From the cell containing the given text, extract its center point as (x, y) coordinate. 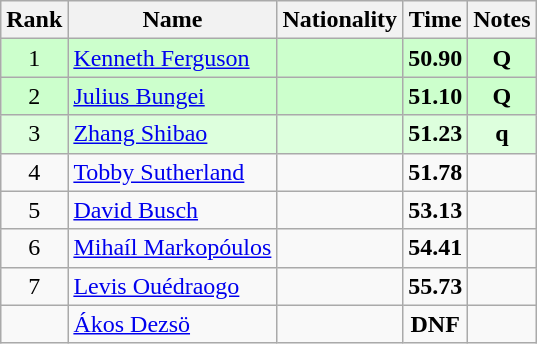
Time (436, 20)
55.73 (436, 286)
q (502, 134)
Kenneth Ferguson (172, 58)
50.90 (436, 58)
Rank (34, 20)
Tobby Sutherland (172, 172)
53.13 (436, 210)
5 (34, 210)
Julius Bungei (172, 96)
4 (34, 172)
Mihaíl Markopóulos (172, 248)
54.41 (436, 248)
Nationality (340, 20)
David Busch (172, 210)
Levis Ouédraogo (172, 286)
51.78 (436, 172)
Zhang Shibao (172, 134)
1 (34, 58)
6 (34, 248)
2 (34, 96)
Name (172, 20)
7 (34, 286)
Notes (502, 20)
51.10 (436, 96)
Ákos Dezsö (172, 324)
DNF (436, 324)
3 (34, 134)
51.23 (436, 134)
